Scan for the cell matching the given text and deliver its (x, y) coordinate at center. 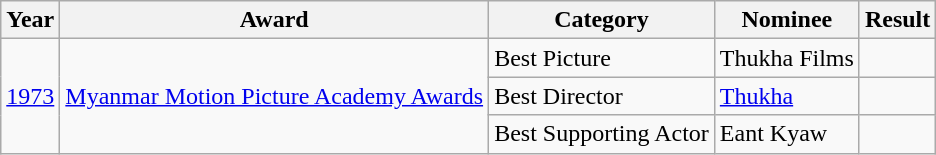
Best Picture (602, 58)
Category (602, 20)
Myanmar Motion Picture Academy Awards (274, 96)
1973 (30, 96)
Year (30, 20)
Best Supporting Actor (602, 134)
Result (897, 20)
Thukha Films (786, 58)
Award (274, 20)
Best Director (602, 96)
Eant Kyaw (786, 134)
Nominee (786, 20)
Thukha (786, 96)
